Provide the (x, y) coordinate of the cell's center where the given text is located.  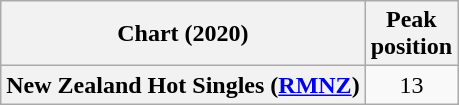
13 (411, 85)
Chart (2020) (183, 34)
Peakposition (411, 34)
New Zealand Hot Singles (RMNZ) (183, 85)
